Return the (x, y) coordinate for the center point of the cell that contains the specified text.  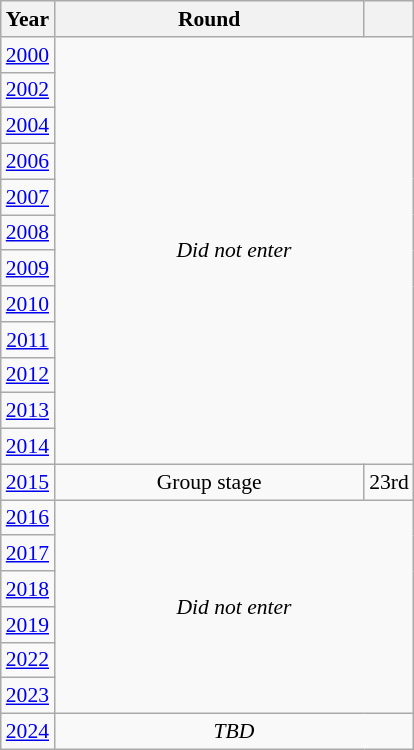
2006 (28, 162)
2007 (28, 197)
2018 (28, 589)
TBD (234, 732)
2010 (28, 304)
2002 (28, 90)
2008 (28, 233)
2004 (28, 126)
2017 (28, 554)
Year (28, 19)
2016 (28, 518)
Round (209, 19)
2024 (28, 732)
2013 (28, 411)
2012 (28, 375)
2019 (28, 625)
2022 (28, 660)
23rd (389, 482)
2009 (28, 269)
Group stage (209, 482)
2015 (28, 482)
2000 (28, 55)
2011 (28, 340)
2014 (28, 447)
2023 (28, 696)
